Determine the [X, Y] coordinate at the center of the cell enclosing the given text.  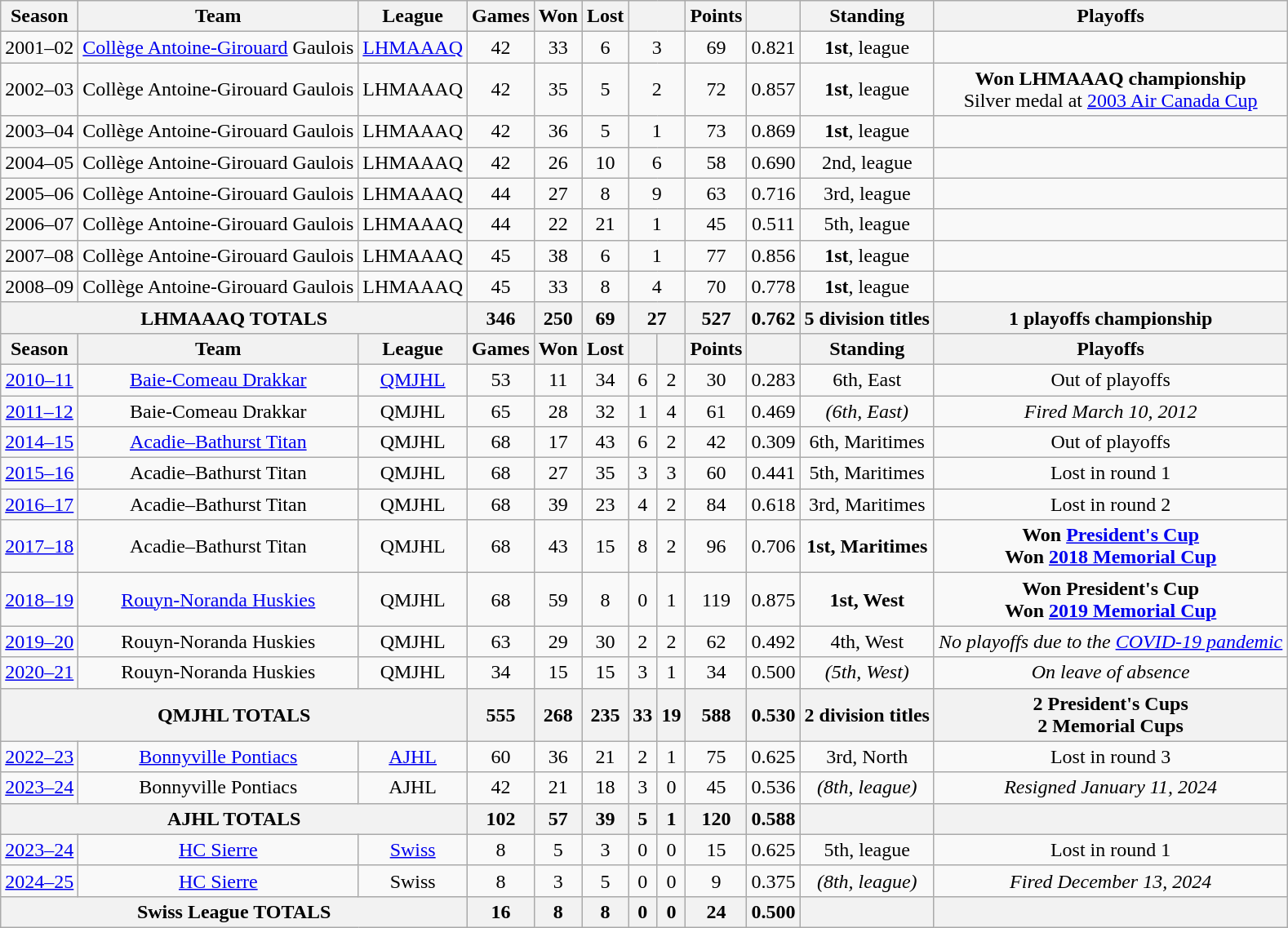
2022–23 [39, 757]
16 [501, 912]
Swiss League TOTALS [234, 912]
268 [558, 715]
24 [717, 912]
346 [501, 317]
2014–15 [39, 442]
0.441 [774, 473]
527 [717, 317]
0.857 [774, 90]
3rd, Maritimes [867, 504]
119 [717, 599]
0.530 [774, 715]
73 [717, 131]
2017–18 [39, 547]
Resigned January 11, 2024 [1110, 788]
(5th, West) [867, 673]
Fired December 13, 2024 [1110, 881]
75 [717, 757]
Won President's CupWon 2019 Memorial Cup [1110, 599]
2006–07 [39, 224]
10 [605, 162]
62 [717, 642]
2 President's Cups2 Memorial Cups [1110, 715]
250 [558, 317]
2010–11 [39, 380]
No playoffs due to the COVID-19 pandemic [1110, 642]
0.762 [774, 317]
3rd, league [867, 193]
2007–08 [39, 255]
2005–06 [39, 193]
LHMAAAQ TOTALS [234, 317]
96 [717, 547]
1 playoffs championship [1110, 317]
On leave of absence [1110, 673]
18 [605, 788]
6th, Maritimes [867, 442]
72 [717, 90]
555 [501, 715]
58 [717, 162]
(6th, East) [867, 411]
11 [558, 380]
5th, Maritimes [867, 473]
77 [717, 255]
57 [558, 819]
Won President's CupWon 2018 Memorial Cup [1110, 547]
0.778 [774, 286]
0.875 [774, 599]
29 [558, 642]
0.536 [774, 788]
5 division titles [867, 317]
0.716 [774, 193]
0.511 [774, 224]
0.492 [774, 642]
2011–12 [39, 411]
0.469 [774, 411]
0.856 [774, 255]
65 [501, 411]
0.618 [774, 504]
0.588 [774, 819]
2002–03 [39, 90]
19 [671, 715]
53 [501, 380]
61 [717, 411]
2003–04 [39, 131]
38 [558, 255]
2nd, league [867, 162]
1st, Maritimes [867, 547]
23 [605, 504]
0.869 [774, 131]
59 [558, 599]
3rd, North [867, 757]
0.283 [774, 380]
26 [558, 162]
QMJHL TOTALS [234, 715]
70 [717, 286]
1st, West [867, 599]
Fired March 10, 2012 [1110, 411]
2016–17 [39, 504]
588 [717, 715]
Won LHMAAAQ championshipSilver medal at 2003 Air Canada Cup [1110, 90]
2 division titles [867, 715]
0.309 [774, 442]
2019–20 [39, 642]
102 [501, 819]
2024–25 [39, 881]
17 [558, 442]
2001–02 [39, 47]
2008–09 [39, 286]
Lost in round 2 [1110, 504]
2018–19 [39, 599]
2004–05 [39, 162]
2015–16 [39, 473]
Lost in round 3 [1110, 757]
2020–21 [39, 673]
4th, West [867, 642]
120 [717, 819]
0.706 [774, 547]
32 [605, 411]
22 [558, 224]
28 [558, 411]
0.821 [774, 47]
6th, East [867, 380]
0.690 [774, 162]
84 [717, 504]
0.375 [774, 881]
AJHL TOTALS [234, 819]
235 [605, 715]
